Determine the (X, Y) coordinate at the center of the cell enclosing the given text.  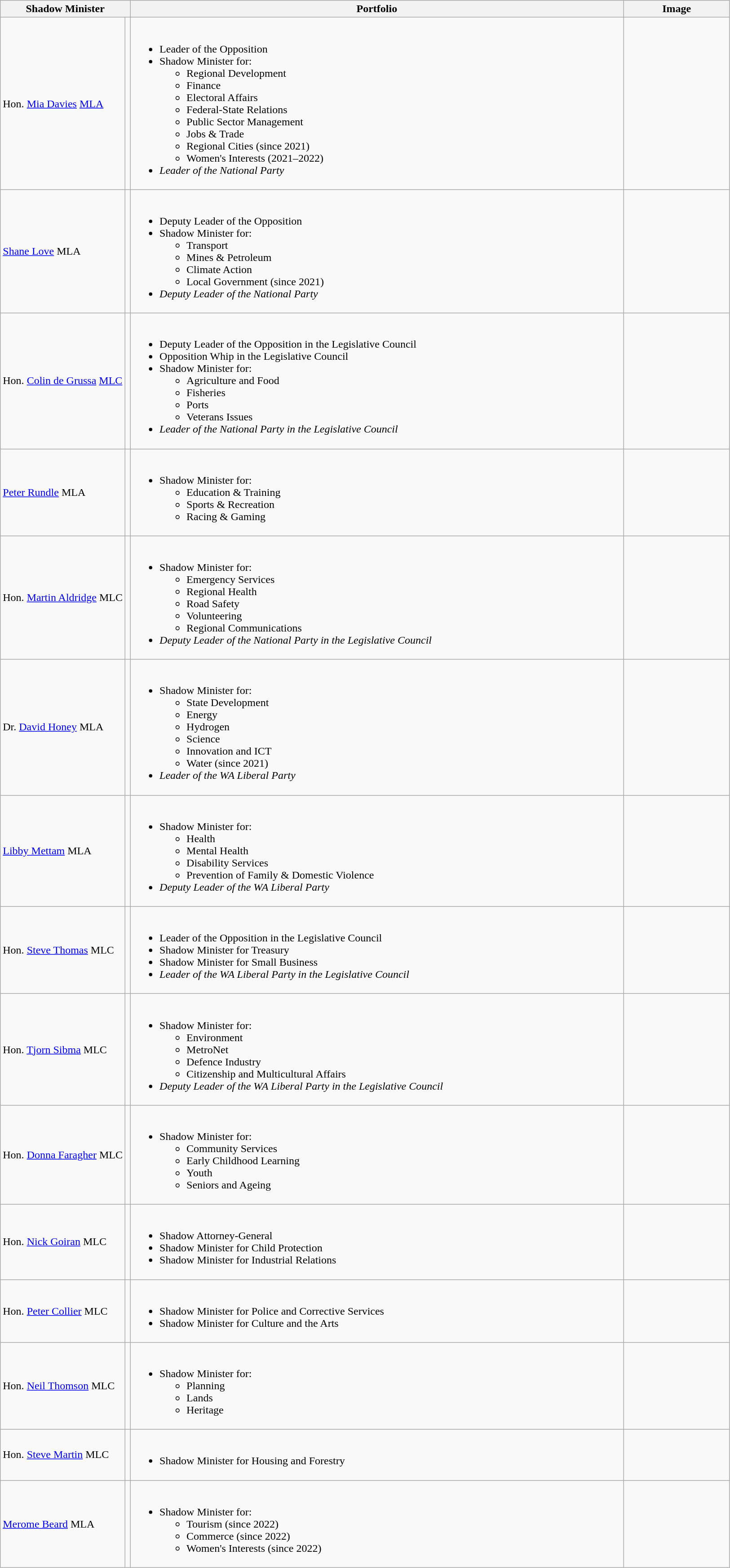
Libby Mettam MLA (63, 851)
Shadow Minister (66, 9)
Hon. Peter Collier MLC (63, 1311)
Hon. Neil Thomson MLC (63, 1386)
Hon. Colin de Grussa MLC (63, 381)
Merome Beard MLA (63, 1524)
Hon. Mia Davies MLA (63, 103)
Hon. Donna Faragher MLC (63, 1154)
Dr. David Honey MLA (63, 727)
Shadow Minister for:Community ServicesEarly Childhood LearningYouthSeniors and Ageing (377, 1154)
Hon. Nick Goiran MLC (63, 1241)
Shadow Minister for Housing and Forestry (377, 1455)
Shadow Minister for:HealthMental HealthDisability ServicesPrevention of Family & Domestic ViolenceDeputy Leader of the WA Liberal Party (377, 851)
Shadow Minister for:Tourism (since 2022)Commerce (since 2022)Women's Interests (since 2022) (377, 1524)
Peter Rundle MLA (63, 492)
Shadow Minister for:State DevelopmentEnergyHydrogenScienceInnovation and ICTWater (since 2021)Leader of the WA Liberal Party (377, 727)
Hon. Steve Thomas MLC (63, 950)
Image (677, 9)
Shadow Minister for Police and Corrective ServicesShadow Minister for Culture and the Arts (377, 1311)
Shadow Attorney-GeneralShadow Minister for Child ProtectionShadow Minister for Industrial Relations (377, 1241)
Hon. Tjorn Sibma MLC (63, 1049)
Shadow Minister for:PlanningLandsHeritage (377, 1386)
Portfolio (377, 9)
Shadow Minister for:Education & TrainingSports & RecreationRacing & Gaming (377, 492)
Hon. Steve Martin MLC (63, 1455)
Shane Love MLA (63, 252)
Hon. Martin Aldridge MLC (63, 597)
